Detect which cell encompasses the target text, then output its (X, Y) center coordinate. 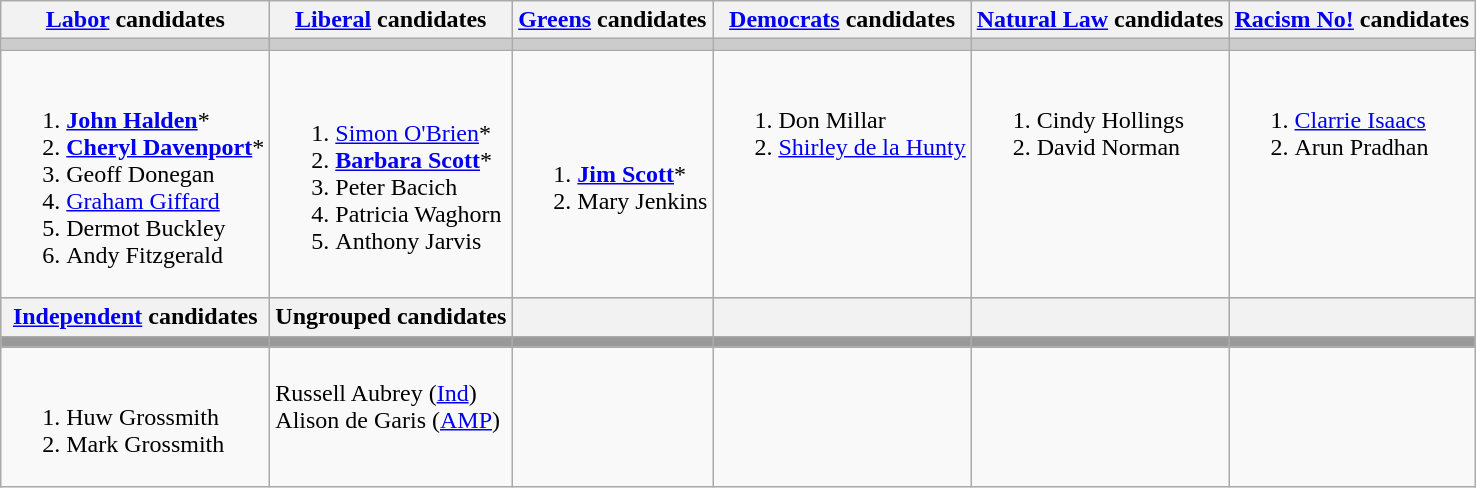
Racism No! candidates (1352, 20)
Liberal candidates (391, 20)
Greens candidates (612, 20)
Russell Aubrey (Ind) Alison de Garis (AMP) (391, 417)
John Halden*Cheryl Davenport*Geoff DoneganGraham GiffardDermot BuckleyAndy Fitzgerald (136, 174)
Democrats candidates (842, 20)
Labor candidates (136, 20)
Ungrouped candidates (391, 317)
Clarrie IsaacsArun Pradhan (1352, 174)
Don MillarShirley de la Hunty (842, 174)
Simon O'Brien*Barbara Scott*Peter BacichPatricia WaghornAnthony Jarvis (391, 174)
Natural Law candidates (1100, 20)
Huw GrossmithMark Grossmith (136, 417)
Independent candidates (136, 317)
Jim Scott*Mary Jenkins (612, 174)
Cindy HollingsDavid Norman (1100, 174)
